From the cell containing the given text, extract its center point as [x, y] coordinate. 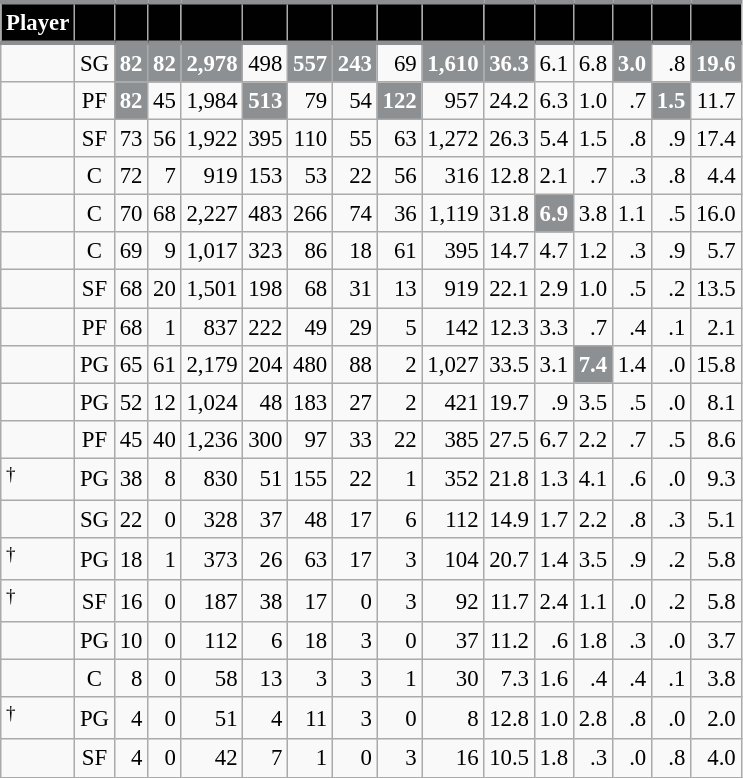
29 [354, 327]
316 [453, 176]
5 [400, 327]
72 [130, 176]
187 [212, 601]
14.7 [509, 251]
1,984 [212, 101]
1,119 [453, 214]
837 [212, 327]
1.2 [592, 251]
5.4 [554, 139]
53 [310, 176]
8.1 [716, 402]
1,027 [453, 364]
2.0 [716, 718]
2,179 [212, 364]
3.7 [716, 641]
3.1 [554, 364]
73 [130, 139]
222 [266, 327]
42 [212, 759]
26.3 [509, 139]
483 [266, 214]
24.2 [509, 101]
12.3 [509, 327]
14.9 [509, 519]
385 [453, 439]
830 [212, 479]
4.7 [554, 251]
300 [266, 439]
513 [266, 101]
266 [310, 214]
55 [354, 139]
1,236 [212, 439]
557 [310, 62]
30 [453, 679]
4.4 [716, 176]
1,501 [212, 289]
155 [310, 479]
21.8 [509, 479]
1.3 [554, 479]
97 [310, 439]
Player [38, 22]
1,024 [212, 402]
2.4 [554, 601]
33 [354, 439]
88 [354, 364]
5.7 [716, 251]
79 [310, 101]
957 [453, 101]
86 [310, 251]
1.6 [554, 679]
142 [453, 327]
110 [310, 139]
480 [310, 364]
1,272 [453, 139]
20 [164, 289]
204 [266, 364]
1,017 [212, 251]
3.3 [554, 327]
40 [164, 439]
27 [354, 402]
323 [266, 251]
2.9 [554, 289]
2,978 [212, 62]
6.7 [554, 439]
70 [130, 214]
12 [164, 402]
328 [212, 519]
7.3 [509, 679]
19.6 [716, 62]
373 [212, 559]
20.7 [509, 559]
49 [310, 327]
13.5 [716, 289]
22.1 [509, 289]
19.7 [509, 402]
10 [130, 641]
183 [310, 402]
1,922 [212, 139]
74 [354, 214]
36 [400, 214]
198 [266, 289]
11.2 [509, 641]
4.0 [716, 759]
498 [266, 62]
7.4 [592, 364]
16.0 [716, 214]
1,610 [453, 62]
54 [354, 101]
4.1 [592, 479]
104 [453, 559]
26 [266, 559]
58 [212, 679]
11 [310, 718]
33.5 [509, 364]
2.8 [592, 718]
122 [400, 101]
6.1 [554, 62]
3.0 [632, 62]
17.4 [716, 139]
65 [130, 364]
243 [354, 62]
36.3 [509, 62]
2,227 [212, 214]
52 [130, 402]
5.1 [716, 519]
31 [354, 289]
10.5 [509, 759]
153 [266, 176]
9 [164, 251]
92 [453, 601]
1.7 [554, 519]
6.8 [592, 62]
6.9 [554, 214]
8.6 [716, 439]
15.8 [716, 364]
352 [453, 479]
31.8 [509, 214]
421 [453, 402]
9.3 [716, 479]
27.5 [509, 439]
6.3 [554, 101]
